Find where the given text appears and provide that cell's center as (X, Y) coordinate. 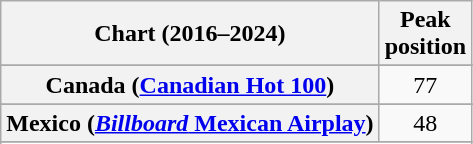
Peakposition (425, 34)
77 (425, 85)
Canada (Canadian Hot 100) (190, 85)
Chart (2016–2024) (190, 34)
Mexico (Billboard Mexican Airplay) (190, 123)
48 (425, 123)
